Pinpoint the cell where the given text exists, returning its [X, Y] midpoint coordinate. 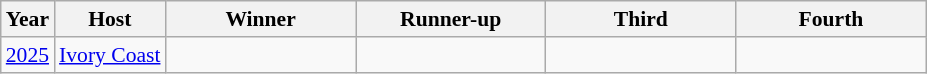
Ivory Coast [110, 55]
2025 [28, 55]
Runner-up [451, 19]
Third [641, 19]
Host [110, 19]
Year [28, 19]
Winner [261, 19]
Fourth [831, 19]
